Find where the given text appears and provide that cell's center as [X, Y] coordinate. 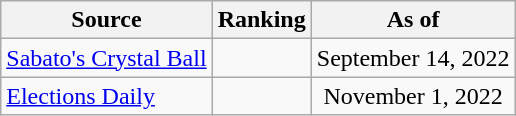
Sabato's Crystal Ball [106, 58]
Ranking [262, 20]
September 14, 2022 [413, 58]
As of [413, 20]
Source [106, 20]
November 1, 2022 [413, 96]
Elections Daily [106, 96]
